Output the [X, Y] coordinate of the center of the cell containing the given text.  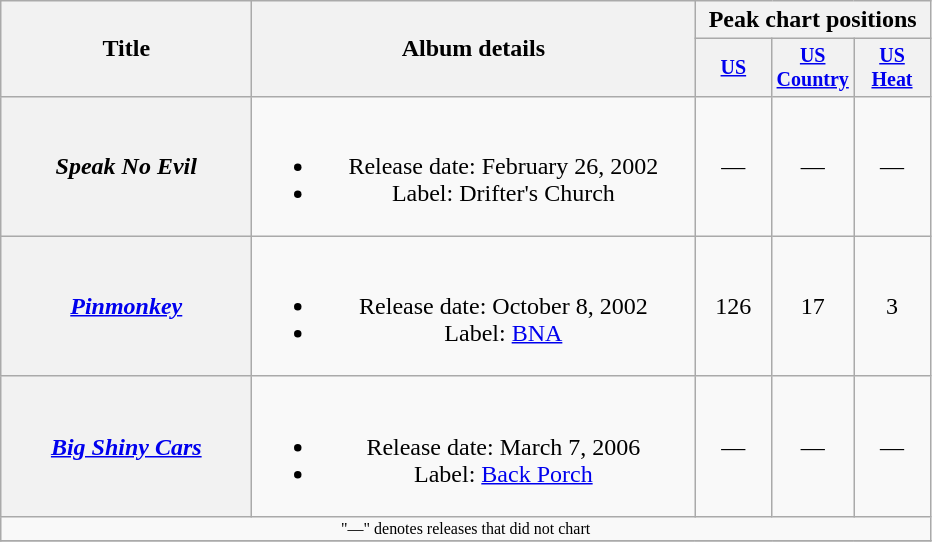
Speak No Evil [126, 166]
Big Shiny Cars [126, 446]
US [734, 68]
"—" denotes releases that did not chart [466, 528]
Pinmonkey [126, 306]
Peak chart positions [813, 20]
Album details [474, 49]
US Country [813, 68]
Release date: February 26, 2002Label: Drifter's Church [474, 166]
Release date: March 7, 2006Label: Back Porch [474, 446]
US Heat [892, 68]
126 [734, 306]
3 [892, 306]
Release date: October 8, 2002Label: BNA [474, 306]
Title [126, 49]
17 [813, 306]
